Extract the (x, y) coordinate from the center of the cell holding the provided text.  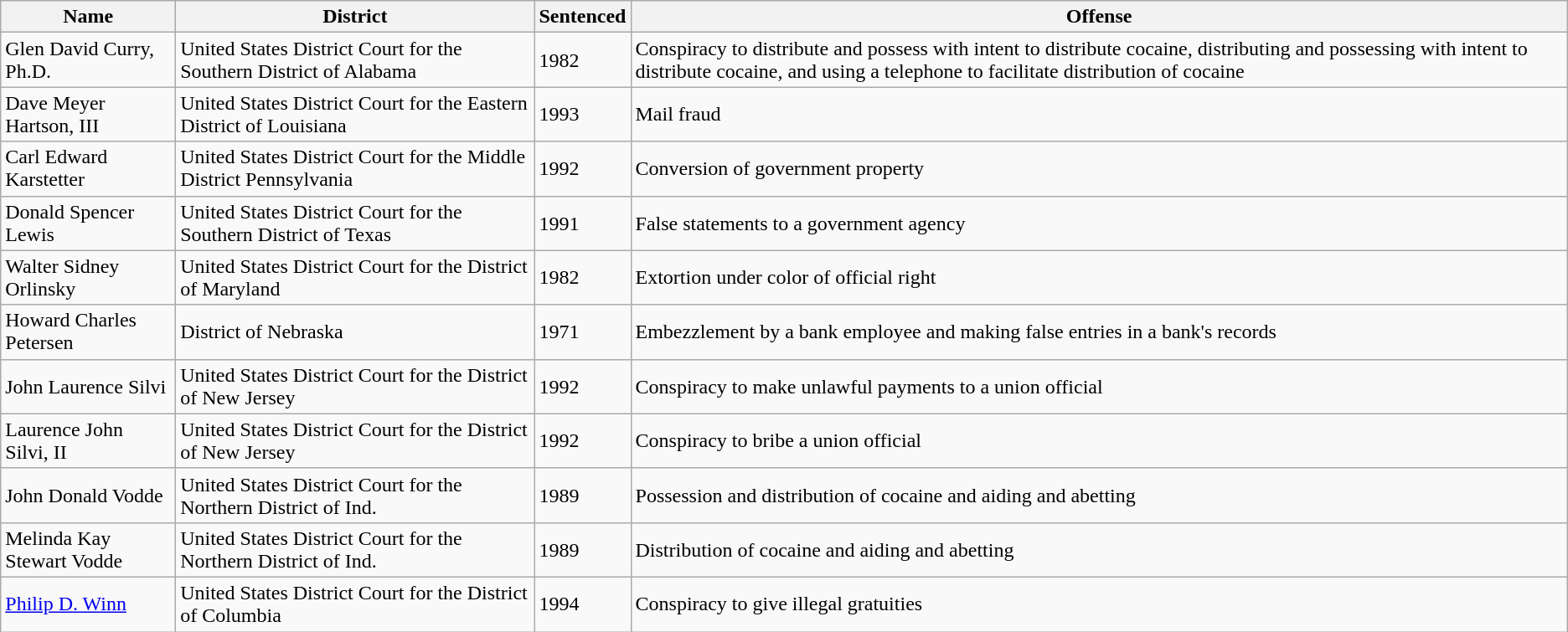
Melinda Kay Stewart Vodde (89, 549)
1971 (583, 331)
Glen David Curry, Ph.D. (89, 60)
United States District Court for the Southern District of Alabama (355, 60)
Conversion of government property (1099, 169)
District (355, 17)
1993 (583, 114)
Walter Sidney Orlinsky (89, 278)
Mail fraud (1099, 114)
Donald Spencer Lewis (89, 223)
Extortion under color of official right (1099, 278)
United States District Court for the District of Columbia (355, 604)
False statements to a government agency (1099, 223)
Name (89, 17)
John Laurence Silvi (89, 387)
Conspiracy to give illegal gratuities (1099, 604)
Conspiracy to make unlawful payments to a union official (1099, 387)
1991 (583, 223)
Sentenced (583, 17)
United States District Court for the Eastern District of Louisiana (355, 114)
Offense (1099, 17)
Conspiracy to bribe a union official (1099, 440)
Distribution of cocaine and aiding and abetting (1099, 549)
Laurence John Silvi, II (89, 440)
Embezzlement by a bank employee and making false entries in a bank's records (1099, 331)
United States District Court for the Middle District Pennsylvania (355, 169)
Possession and distribution of cocaine and aiding and abetting (1099, 496)
United States District Court for the Southern District of Texas (355, 223)
Philip D. Winn (89, 604)
Dave Meyer Hartson, III (89, 114)
1994 (583, 604)
John Donald Vodde (89, 496)
Howard Charles Petersen (89, 331)
United States District Court for the District of Maryland (355, 278)
Carl Edward Karstetter (89, 169)
District of Nebraska (355, 331)
